Find where the given text appears and provide that cell's center as (x, y) coordinate. 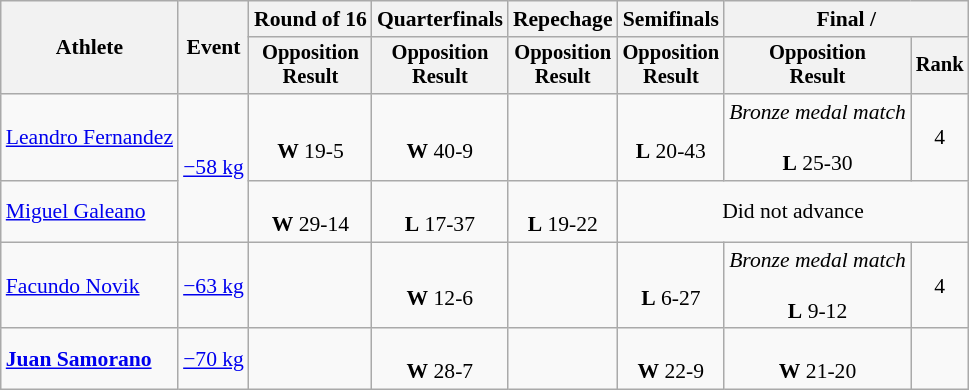
W 28-7 (440, 360)
Facundo Novik (90, 286)
W 40-9 (440, 138)
W 12-6 (440, 286)
W 22-9 (672, 360)
Final / (846, 19)
Did not advance (794, 212)
Semifinals (672, 19)
Juan Samorano (90, 360)
W 19-5 (310, 138)
L 20-43 (672, 138)
Event (214, 48)
Quarterfinals (440, 19)
Round of 16 (310, 19)
L 19-22 (563, 212)
Repechage (563, 19)
−63 kg (214, 286)
L 6-27 (672, 286)
Bronze medal matchL 9-12 (818, 286)
Athlete (90, 48)
Leandro Fernandez (90, 138)
W 21-20 (818, 360)
W 29-14 (310, 212)
Rank (940, 66)
Bronze medal matchL 25-30 (818, 138)
Miguel Galeano (90, 212)
L 17-37 (440, 212)
−58 kg (214, 168)
−70 kg (214, 360)
